Return the [X, Y] coordinate for the center point of the cell that contains the specified text.  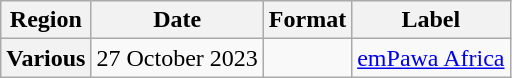
Date [177, 20]
27 October 2023 [177, 58]
emPawa Africa [431, 58]
Label [431, 20]
Region [46, 20]
Various [46, 58]
Format [307, 20]
